Return the [X, Y] coordinate for the center point of the cell that contains the specified text.  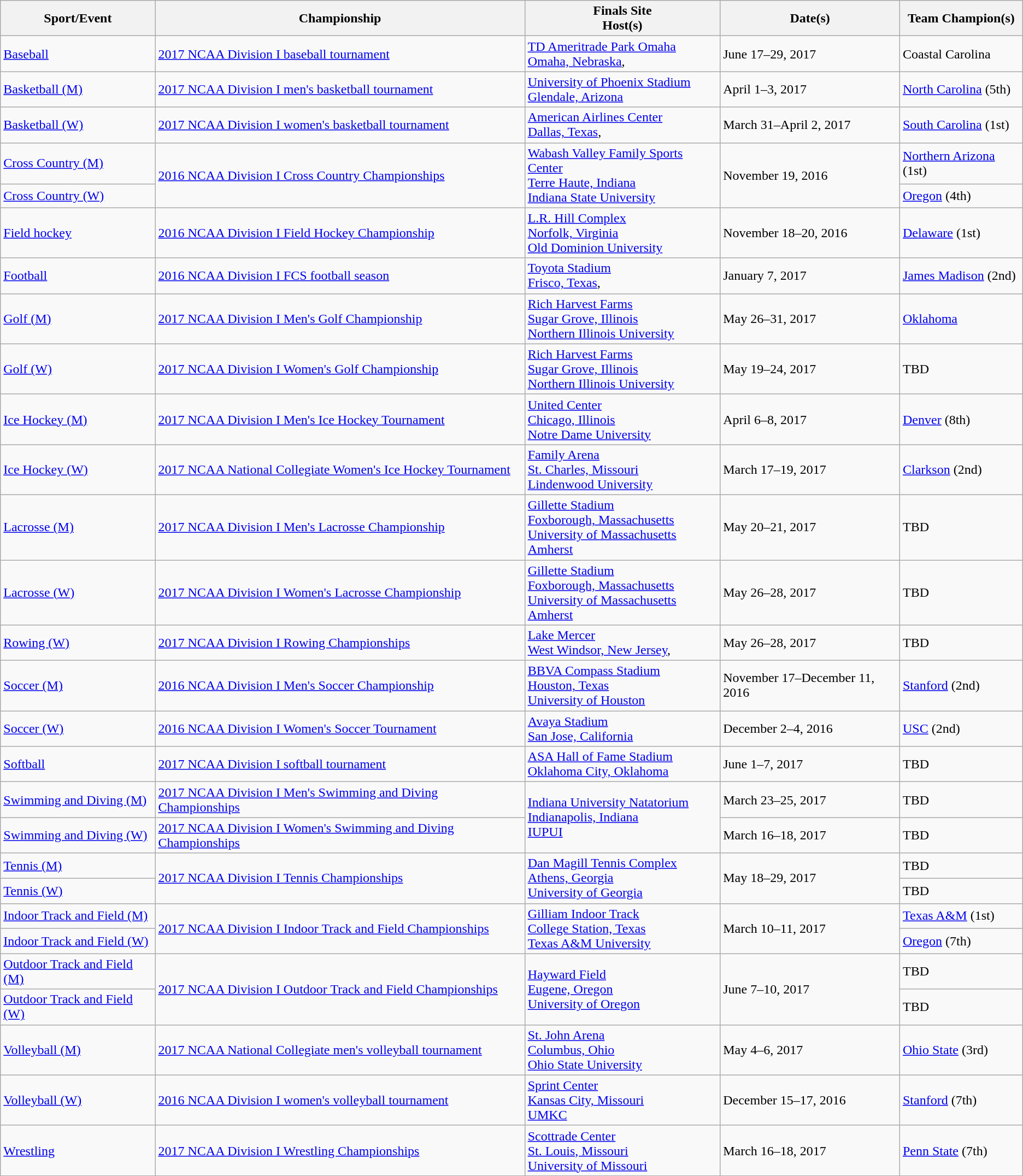
2016 NCAA Division I Women's Soccer Tournament [340, 729]
April 6–8, 2017 [810, 419]
Sport/Event [78, 19]
Tennis (M) [78, 866]
Avaya StadiumSan Jose, California [622, 729]
Indoor Track and Field (W) [78, 941]
Championship [340, 19]
South Carolina (1st) [961, 125]
Sprint CenterKansas City, MissouriUMKC [622, 1100]
Cross Country (M) [78, 163]
Toyota StadiumFrisco, Texas, [622, 275]
April 1–3, 2017 [810, 90]
Northern Arizona (1st) [961, 163]
Soccer (W) [78, 729]
2017 NCAA National Collegiate men's volleyball tournament [340, 1050]
2017 NCAA Division I Women's Lacrosse Championship [340, 592]
Finals SiteHost(s) [622, 19]
2017 NCAA Division I Women's Swimming and Diving Championships [340, 835]
2017 NCAA Division I Wrestling Championships [340, 1150]
2017 NCAA Division I Outdoor Track and Field Championships [340, 989]
L.R. Hill ComplexNorfolk, VirginiaOld Dominion University [622, 233]
Outdoor Track and Field (M) [78, 972]
March 23–25, 2017 [810, 800]
Indiana University NatatoriumIndianapolis, IndianaIUPUI [622, 818]
Ice Hockey (M) [78, 419]
November 17–December 11, 2016 [810, 686]
Stanford (7th) [961, 1100]
Lacrosse (M) [78, 527]
2017 NCAA Division I men's basketball tournament [340, 90]
Lacrosse (W) [78, 592]
Tennis (W) [78, 891]
Team Champion(s) [961, 19]
2017 NCAA Division I Tennis Championships [340, 878]
Gilliam Indoor TrackCollege Station, TexasTexas A&M University [622, 928]
Field hockey [78, 233]
United CenterChicago, IllinoisNotre Dame University [622, 419]
Oregon (4th) [961, 196]
Baseball [78, 54]
Volleyball (M) [78, 1050]
Texas A&M (1st) [961, 916]
American Airlines CenterDallas, Texas, [622, 125]
ASA Hall of Fame StadiumOklahoma City, Oklahoma [622, 764]
2017 NCAA Division I Women's Golf Championship [340, 369]
Football [78, 275]
2017 NCAA Division I Rowing Championships [340, 643]
Scottrade CenterSt. Louis, MissouriUniversity of Missouri [622, 1150]
2017 NCAA Division I Men's Ice Hockey Tournament [340, 419]
Dan Magill Tennis ComplexAthens, GeorgiaUniversity of Georgia [622, 878]
December 15–17, 2016 [810, 1100]
Denver (8th) [961, 419]
January 7, 2017 [810, 275]
Softball [78, 764]
May 26–31, 2017 [810, 319]
March 17–19, 2017 [810, 469]
2016 NCAA Division I FCS football season [340, 275]
2017 NCAA Division I Men's Golf Championship [340, 319]
November 18–20, 2016 [810, 233]
2017 NCAA Division I Men's Lacrosse Championship [340, 527]
BBVA Compass StadiumHouston, TexasUniversity of Houston [622, 686]
2017 NCAA Division I Men's Swimming and Diving Championships [340, 800]
Wrestling [78, 1150]
2017 NCAA Division I women's basketball tournament [340, 125]
Outdoor Track and Field (W) [78, 1007]
USC (2nd) [961, 729]
Basketball (W) [78, 125]
June 7–10, 2017 [810, 989]
Basketball (M) [78, 90]
Date(s) [810, 19]
March 31–April 2, 2017 [810, 125]
James Madison (2nd) [961, 275]
Swimming and Diving (M) [78, 800]
2017 NCAA National Collegiate Women's Ice Hockey Tournament [340, 469]
Oklahoma [961, 319]
2016 NCAA Division I women's volleyball tournament [340, 1100]
Indoor Track and Field (M) [78, 916]
November 19, 2016 [810, 175]
Family ArenaSt. Charles, MissouriLindenwood University [622, 469]
Cross Country (W) [78, 196]
2016 NCAA Division I Field Hockey Championship [340, 233]
St. John ArenaColumbus, OhioOhio State University [622, 1050]
Soccer (M) [78, 686]
North Carolina (5th) [961, 90]
Oregon (7th) [961, 941]
2017 NCAA Division I baseball tournament [340, 54]
May 18–29, 2017 [810, 878]
June 17–29, 2017 [810, 54]
2016 NCAA Division I Men's Soccer Championship [340, 686]
December 2–4, 2016 [810, 729]
2016 NCAA Division I Cross Country Championships [340, 175]
Ohio State (3rd) [961, 1050]
Hayward FieldEugene, OregonUniversity of Oregon [622, 989]
May 4–6, 2017 [810, 1050]
TD Ameritrade Park OmahaOmaha, Nebraska, [622, 54]
Penn State (7th) [961, 1150]
May 20–21, 2017 [810, 527]
June 1–7, 2017 [810, 764]
2017 NCAA Division I Indoor Track and Field Championships [340, 928]
Volleyball (W) [78, 1100]
Wabash Valley Family Sports CenterTerre Haute, IndianaIndiana State University [622, 175]
Swimming and Diving (W) [78, 835]
Rowing (W) [78, 643]
Golf (W) [78, 369]
Coastal Carolina [961, 54]
University of Phoenix StadiumGlendale, Arizona [622, 90]
Stanford (2nd) [961, 686]
March 10–11, 2017 [810, 928]
Delaware (1st) [961, 233]
Lake MercerWest Windsor, New Jersey, [622, 643]
2017 NCAA Division I softball tournament [340, 764]
Ice Hockey (W) [78, 469]
May 19–24, 2017 [810, 369]
Clarkson (2nd) [961, 469]
Golf (M) [78, 319]
